Determine the (x, y) coordinate at the center of the cell enclosing the given text.  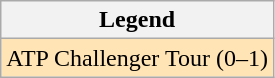
ATP Challenger Tour (0–1) (138, 58)
Legend (138, 20)
